Locate the cell with the specified text and output its (X, Y) center coordinate. 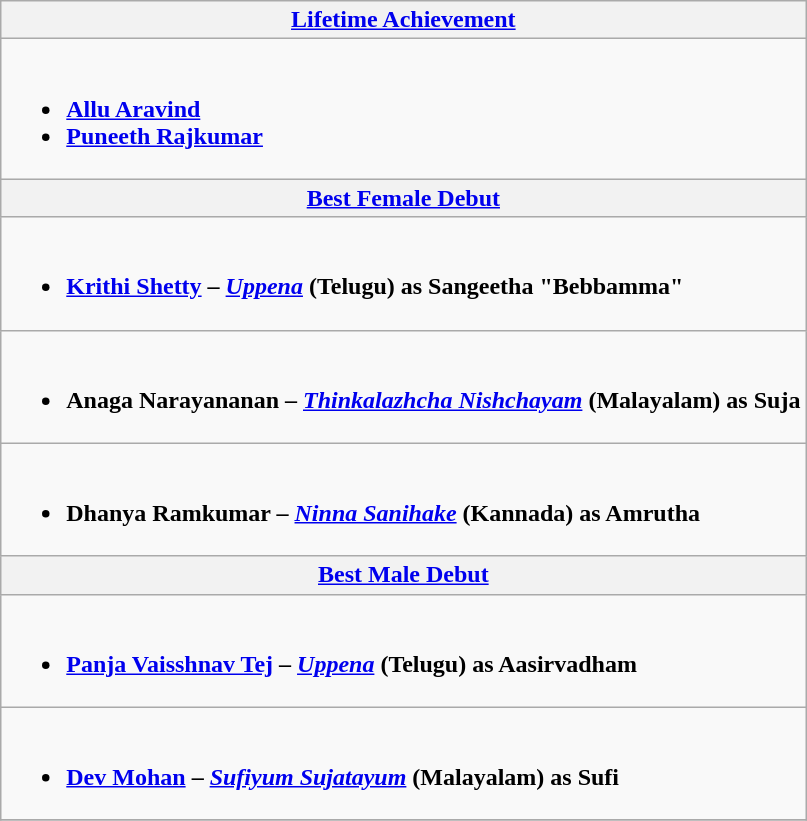
Panja Vaisshnav Tej – Uppena (Telugu) as Aasirvadham (404, 650)
Lifetime Achievement (404, 20)
Krithi Shetty – Uppena (Telugu) as Sangeetha "Bebbamma" (404, 274)
Allu AravindPuneeth Rajkumar (404, 109)
Best Female Debut (404, 198)
Dev Mohan – Sufiyum Sujatayum (Malayalam) as Sufi (404, 764)
Dhanya Ramkumar – Ninna Sanihake (Kannada) as Amrutha (404, 500)
Anaga Narayananan – Thinkalazhcha Nishchayam (Malayalam) as Suja (404, 386)
Best Male Debut (404, 575)
